Find where the given text appears and provide that cell's center as [X, Y] coordinate. 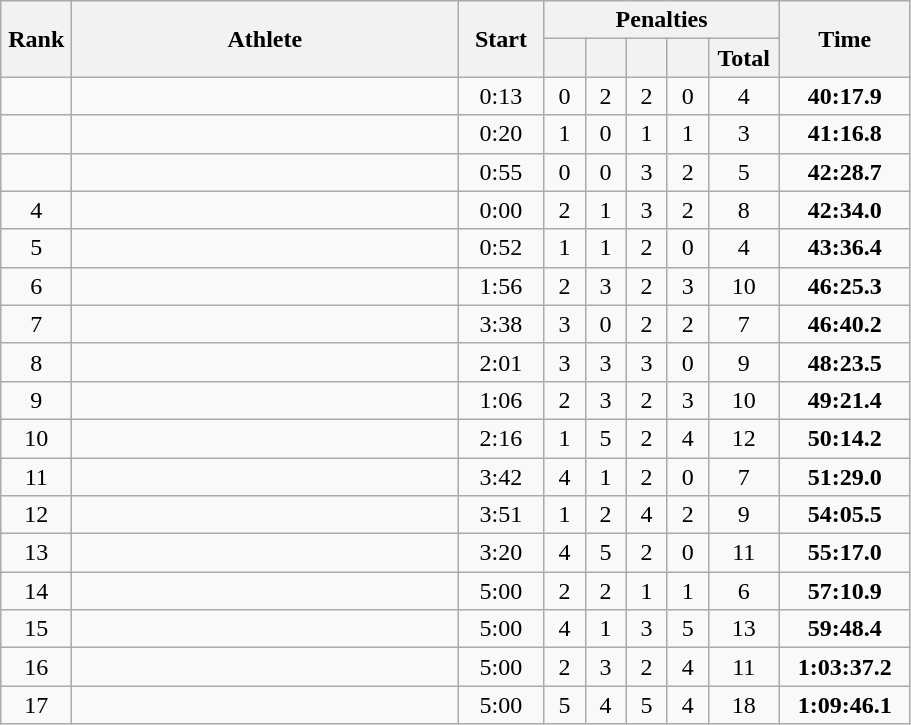
17 [36, 705]
1:56 [501, 286]
3:51 [501, 515]
51:29.0 [844, 477]
54:05.5 [844, 515]
50:14.2 [844, 438]
Total [744, 58]
18 [744, 705]
Penalties [662, 20]
0:52 [501, 248]
Time [844, 39]
0:13 [501, 96]
55:17.0 [844, 553]
15 [36, 629]
59:48.4 [844, 629]
42:34.0 [844, 210]
46:25.3 [844, 286]
0:20 [501, 134]
46:40.2 [844, 324]
2:01 [501, 362]
42:28.7 [844, 172]
1:06 [501, 400]
1:09:46.1 [844, 705]
16 [36, 667]
43:36.4 [844, 248]
1:03:37.2 [844, 667]
3:38 [501, 324]
14 [36, 591]
40:17.9 [844, 96]
41:16.8 [844, 134]
3:20 [501, 553]
3:42 [501, 477]
2:16 [501, 438]
57:10.9 [844, 591]
48:23.5 [844, 362]
0:00 [501, 210]
Start [501, 39]
0:55 [501, 172]
Rank [36, 39]
49:21.4 [844, 400]
Athlete [265, 39]
